Capture the cell that displays the provided text and extract its (x, y) central coordinate. 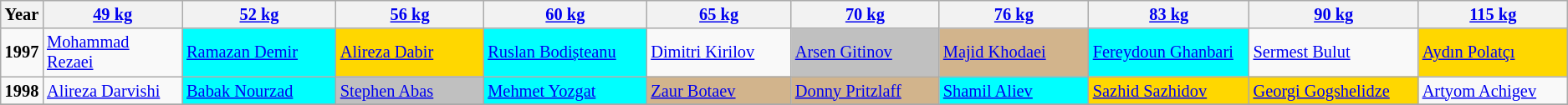
Dimitri Kirilov (719, 52)
Artyom Achigev (1494, 91)
Zaur Botaev (719, 91)
Sazhid Sazhidov (1169, 91)
Shamil Aliev (1014, 91)
Donny Pritzlaff (865, 91)
1998 (22, 91)
Stephen Abas (410, 91)
Ruslan Bodișteanu (565, 52)
52 kg (259, 14)
Ramazan Demir (259, 52)
Alireza Dabir (410, 52)
Arsen Gitinov (865, 52)
56 kg (410, 14)
83 kg (1169, 14)
90 kg (1334, 14)
70 kg (865, 14)
60 kg (565, 14)
Majid Khodaei (1014, 52)
Babak Nourzad (259, 91)
Fereydoun Ghanbari (1169, 52)
115 kg (1494, 14)
Mohammad Rezaei (112, 52)
65 kg (719, 14)
Sermest Bulut (1334, 52)
Year (22, 14)
Alireza Darvishi (112, 91)
1997 (22, 52)
Georgi Gogshelidze (1334, 91)
49 kg (112, 14)
Mehmet Yozgat (565, 91)
Aydın Polatçı (1494, 52)
76 kg (1014, 14)
